Output the [X, Y] coordinate of the center of the cell containing the given text.  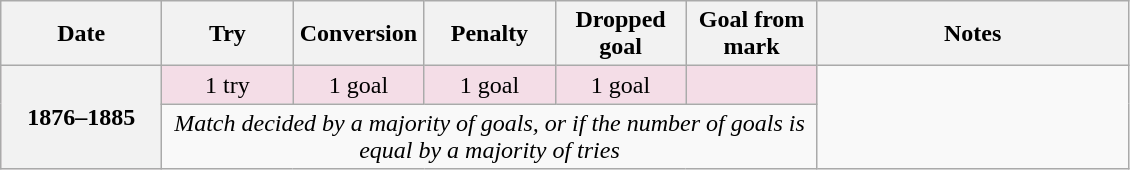
1 try [228, 85]
Penalty [490, 34]
Match decided by a majority of goals, or if the number of goals is equal by a majority of tries [490, 136]
Conversion [358, 34]
Dropped goal [620, 34]
1876–1885 [82, 118]
Try [228, 34]
Date [82, 34]
Goal from mark [752, 34]
Notes [972, 34]
